Scan for the cell matching the given text and deliver its (X, Y) coordinate at center. 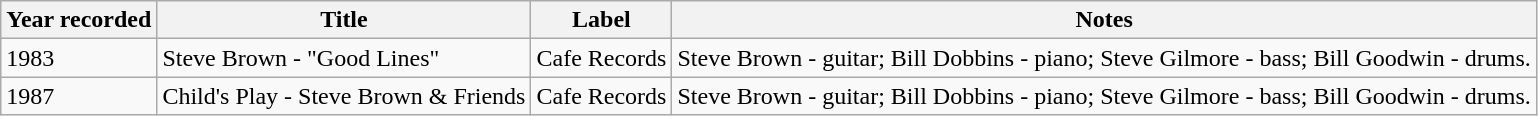
Child's Play - Steve Brown & Friends (344, 96)
Steve Brown - "Good Lines" (344, 58)
Label (602, 20)
Notes (1104, 20)
Year recorded (79, 20)
1987 (79, 96)
Title (344, 20)
1983 (79, 58)
